Provide the [X, Y] coordinate of the cell's center where the given text is located.  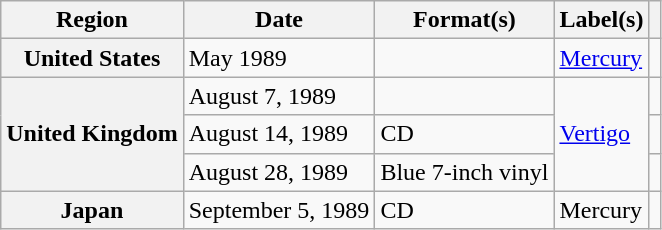
August 28, 1989 [279, 172]
Date [279, 20]
Region [92, 20]
May 1989 [279, 58]
Label(s) [602, 20]
September 5, 1989 [279, 210]
Japan [92, 210]
August 14, 1989 [279, 134]
Format(s) [464, 20]
August 7, 1989 [279, 96]
United States [92, 58]
Blue 7-inch vinyl [464, 172]
United Kingdom [92, 134]
Vertigo [602, 134]
